Determine the [X, Y] coordinate at the center of the cell enclosing the given text.  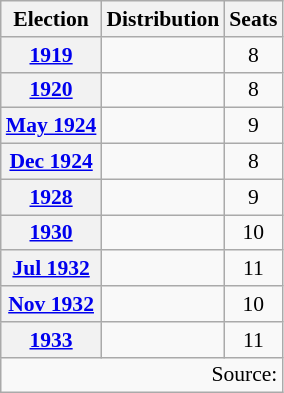
May 1924 [52, 126]
1919 [52, 55]
Election [52, 19]
Dec 1924 [52, 162]
Seats [253, 19]
1928 [52, 197]
1930 [52, 233]
1933 [52, 340]
Source: [142, 375]
Jul 1932 [52, 269]
Distribution [162, 19]
1920 [52, 90]
Nov 1932 [52, 304]
